Provide the (x, y) coordinate of the cell's center where the given text is located.  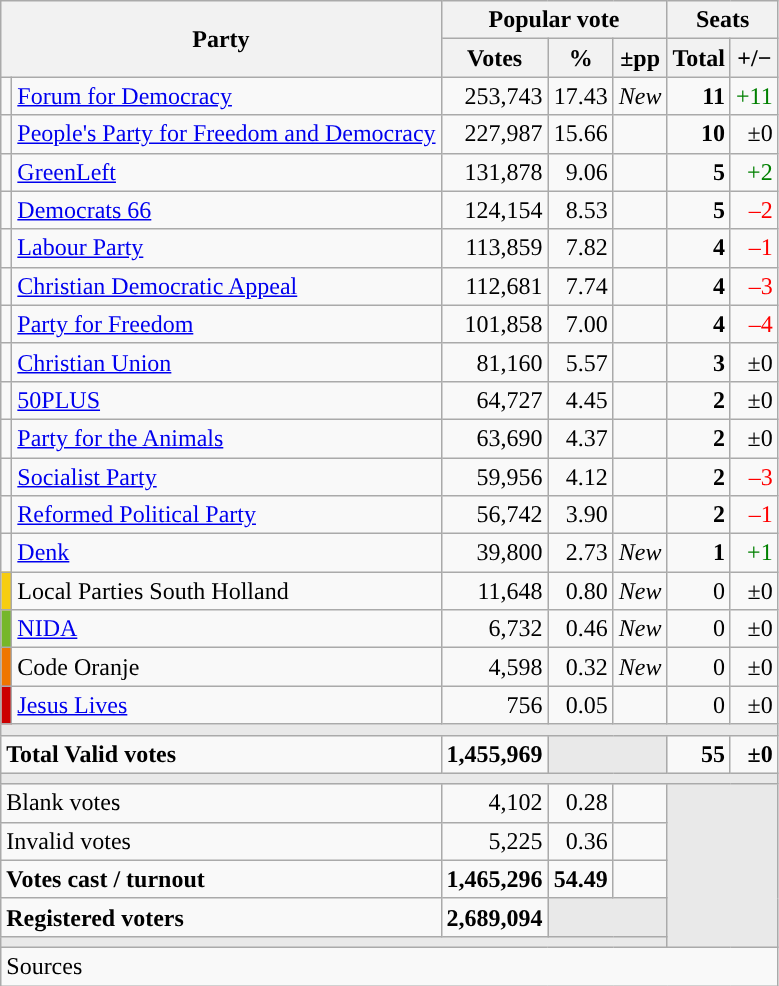
Party for the Animals (226, 438)
Votes (494, 58)
NIDA (226, 629)
Reformed Political Party (226, 515)
15.66 (580, 134)
253,743 (494, 96)
Democrats 66 (226, 210)
GreenLeft (226, 172)
Local Parties South Holland (226, 591)
9.06 (580, 172)
4,102 (494, 803)
+1 (754, 553)
63,690 (494, 438)
11,648 (494, 591)
0.36 (580, 841)
Blank votes (221, 803)
756 (494, 705)
112,681 (494, 286)
11 (699, 96)
3 (699, 362)
People's Party for Freedom and Democracy (226, 134)
39,800 (494, 553)
56,742 (494, 515)
Forum for Democracy (226, 96)
4.12 (580, 477)
0.80 (580, 591)
0.32 (580, 667)
4.45 (580, 400)
0.05 (580, 705)
±pp (640, 58)
5.57 (580, 362)
1 (699, 553)
101,858 (494, 324)
81,160 (494, 362)
Denk (226, 553)
Party for Freedom (226, 324)
+/− (754, 58)
Jesus Lives (226, 705)
50PLUS (226, 400)
113,859 (494, 248)
4,598 (494, 667)
0.46 (580, 629)
17.43 (580, 96)
Total (699, 58)
Votes cast / turnout (221, 879)
0.28 (580, 803)
% (580, 58)
54.49 (580, 879)
Popular vote (554, 20)
Seats (722, 20)
7.00 (580, 324)
Code Oranje (226, 667)
Registered voters (221, 917)
+11 (754, 96)
10 (699, 134)
1,455,969 (494, 754)
4.37 (580, 438)
Socialist Party (226, 477)
Invalid votes (221, 841)
6,732 (494, 629)
64,727 (494, 400)
7.74 (580, 286)
59,956 (494, 477)
7.82 (580, 248)
–4 (754, 324)
8.53 (580, 210)
227,987 (494, 134)
+2 (754, 172)
Christian Union (226, 362)
55 (699, 754)
Christian Democratic Appeal (226, 286)
2,689,094 (494, 917)
5,225 (494, 841)
Labour Party (226, 248)
Total Valid votes (221, 754)
3.90 (580, 515)
131,878 (494, 172)
Sources (390, 966)
124,154 (494, 210)
–2 (754, 210)
1,465,296 (494, 879)
Party (221, 39)
2.73 (580, 553)
